Extract the [x, y] coordinate from the center of the cell holding the provided text.  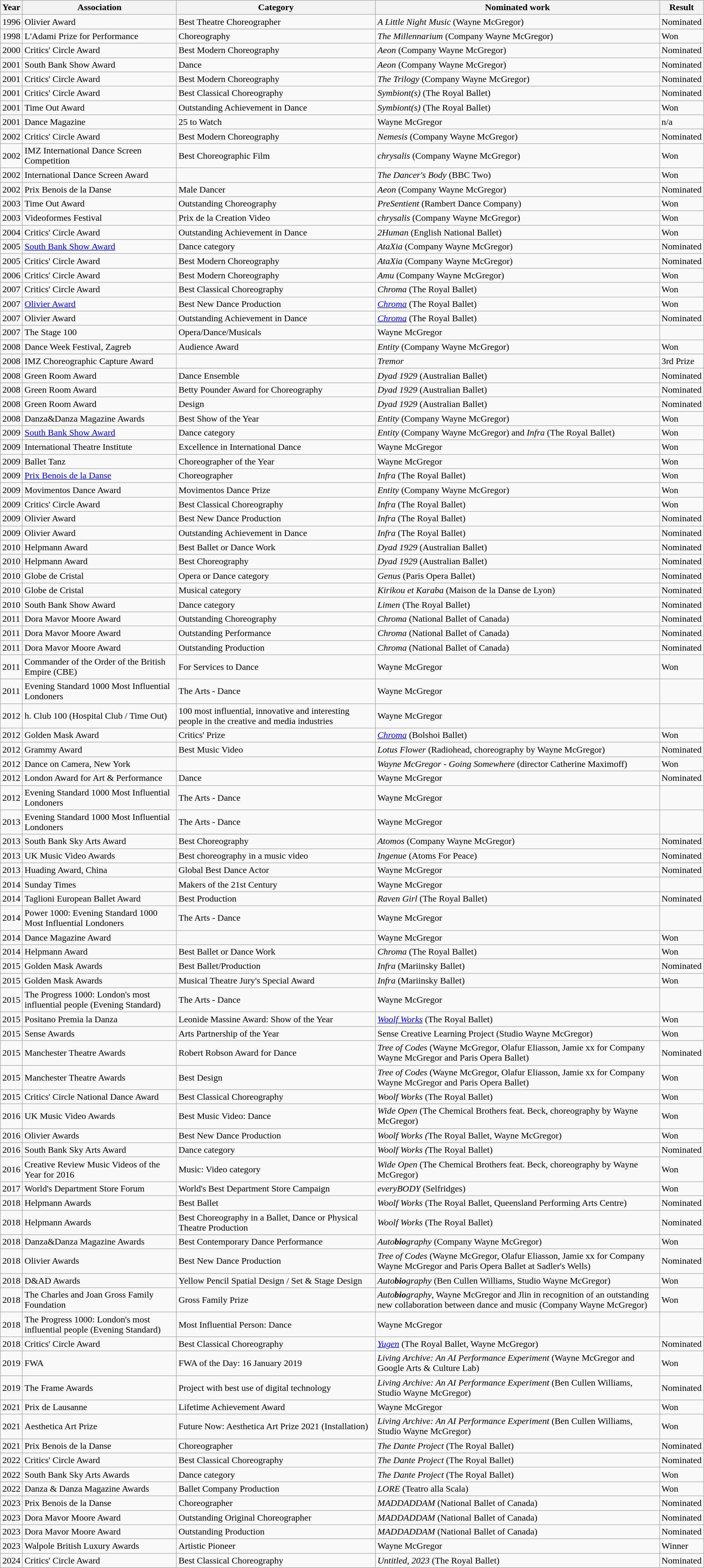
2004 [11, 232]
Tree of Codes (Wayne McGregor, Olafur Eliasson, Jamie xx for Company Wayne McGregor and Paris Opera Ballet at Sadler's Wells) [517, 1261]
Nemesis (Company Wayne McGregor) [517, 136]
Critics' Circle National Dance Award [99, 1097]
Leonide Massine Award: Show of the Year [276, 1019]
Atomos (Company Wayne McGregor) [517, 841]
Arts Partnership of the Year [276, 1034]
n/a [682, 122]
Danza & Danza Magazine Awards [99, 1489]
The Trilogy (Company Wayne McGregor) [517, 79]
Nominated work [517, 8]
The Frame Awards [99, 1388]
Sunday Times [99, 884]
Winner [682, 1546]
The Millennarium (Company Wayne McGregor) [517, 36]
1996 [11, 22]
Autobiography (Company Wayne McGregor) [517, 1242]
Dance on Camera, New York [99, 764]
Best Production [276, 899]
Ingenue (Atoms For Peace) [517, 856]
Tremor [517, 361]
Movimentos Dance Award [99, 490]
Best Ballet [276, 1203]
3rd Prize [682, 361]
Prix de Lausanne [99, 1407]
Musical Theatre Jury's Special Award [276, 981]
Ballet Company Production [276, 1489]
Genus (Paris Opera Ballet) [517, 576]
Best choreography in a music video [276, 856]
Excellence in International Dance [276, 447]
Dance Magazine Award [99, 938]
2000 [11, 50]
D&AD Awards [99, 1281]
Global Best Dance Actor [276, 870]
2006 [11, 275]
2Human (English National Ballet) [517, 232]
100 most influential, innovative and interesting people in the creative and media industries [276, 716]
Best Choreography in a Ballet, Dance or Physical Theatre Production [276, 1222]
everyBODY (Selfridges) [517, 1189]
Lifetime Achievement Award [276, 1407]
Positano Premia la Danza [99, 1019]
Movimentos Dance Prize [276, 490]
Taglioni European Ballet Award [99, 899]
Dance Magazine [99, 122]
Woolf Works (The Royal Ballet, Wayne McGregor) [517, 1135]
World's Best Department Store Campaign [276, 1189]
Yugen (The Royal Ballet, Wayne McGregor) [517, 1344]
Category [276, 8]
IMZ International Dance Screen Competition [99, 156]
2024 [11, 1560]
Amu (Company Wayne McGregor) [517, 275]
Betty Pounder Award for Choreography [276, 390]
Artistic Pioneer [276, 1546]
Raven Girl (The Royal Ballet) [517, 899]
World's Department Store Forum [99, 1189]
Chroma (Bolshoi Ballet) [517, 735]
London Award for Art & Performance [99, 778]
LORE (Teatro alla Scala) [517, 1489]
Best Contemporary Dance Performance [276, 1242]
Choreographer of the Year [276, 461]
Huading Award, China [99, 870]
Year [11, 8]
Kirikou et Karaba (Maison de la Danse de Lyon) [517, 590]
Woolf Works (The Royal Ballet, Queensland Performing Arts Centre) [517, 1203]
A Little Night Music (Wayne McGregor) [517, 22]
Sense Awards [99, 1034]
Opera/Dance/Musicals [276, 332]
South Bank Sky Arts Awards [99, 1474]
Choreography [276, 36]
The Charles and Joan Gross Family Foundation [99, 1300]
Result [682, 8]
Entity (Company Wayne McGregor) and Infra (The Royal Ballet) [517, 433]
Outstanding Performance [276, 633]
Robert Robson Award for Dance [276, 1053]
For Services to Dance [276, 667]
Best Music Video [276, 750]
L'Adami Prize for Performance [99, 36]
Best Ballet/Production [276, 966]
Lotus Flower (Radiohead, choreography by Wayne McGregor) [517, 750]
Autobiography (Ben Cullen Williams, Studio Wayne McGregor) [517, 1281]
Makers of the 21st Century [276, 884]
The Dancer's Body (BBC Two) [517, 175]
Best Music Video: Dance [276, 1116]
Outstanding Original Choreographer [276, 1518]
Grammy Award [99, 750]
FWA [99, 1363]
Gross Family Prize [276, 1300]
2017 [11, 1189]
h. Club 100 (Hospital Club / Time Out) [99, 716]
Best Choreographic Film [276, 156]
Golden Mask Award [99, 735]
Opera or Dance category [276, 576]
Videoformes Festival [99, 218]
Most Influential Person: Dance [276, 1325]
Untitled, 2023 (The Royal Ballet) [517, 1560]
Design [276, 404]
Power 1000: Evening Standard 1000 Most Influential Londoners [99, 918]
FWA of the Day: 16 January 2019 [276, 1363]
1998 [11, 36]
25 to Watch [276, 122]
The Stage 100 [99, 332]
Prix de la Creation Video [276, 218]
Future Now: Aesthetica Art Prize 2021 (Installation) [276, 1426]
PreSentient (Rambert Dance Company) [517, 204]
Walpole British Luxury Awards [99, 1546]
Musical category [276, 590]
Music: Video category [276, 1169]
Critics' Prize [276, 735]
Ballet Tanz [99, 461]
IMZ Choreographic Capture Award [99, 361]
International Dance Screen Award [99, 175]
Wayne McGregor - Going Somewhere (director Catherine Maximoff) [517, 764]
Yellow Pencil Spatial Design / Set & Stage Design [276, 1281]
Best Design [276, 1077]
Audience Award [276, 347]
Best Show of the Year [276, 419]
Dance Week Festival, Zagreb [99, 347]
Dance Ensemble [276, 375]
Project with best use of digital technology [276, 1388]
Living Archive: An AI Performance Experiment (Wayne McGregor and Google Arts & Culture Lab) [517, 1363]
International Theatre Institute [99, 447]
Autobiography, Wayne McGregor and Jlin in recognition of an outstanding new collaboration between dance and music (Company Wayne McGregor) [517, 1300]
Male Dancer [276, 189]
Limen (The Royal Ballet) [517, 604]
Creative Review Music Videos of the Year for 2016 [99, 1169]
Sense Creative Learning Project (Studio Wayne McGregor) [517, 1034]
Best Theatre Choreographer [276, 22]
Association [99, 8]
Commander of the Order of the British Empire (CBE) [99, 667]
Aesthetica Art Prize [99, 1426]
